Determine the [x, y] coordinate at the center of the cell enclosing the given text.  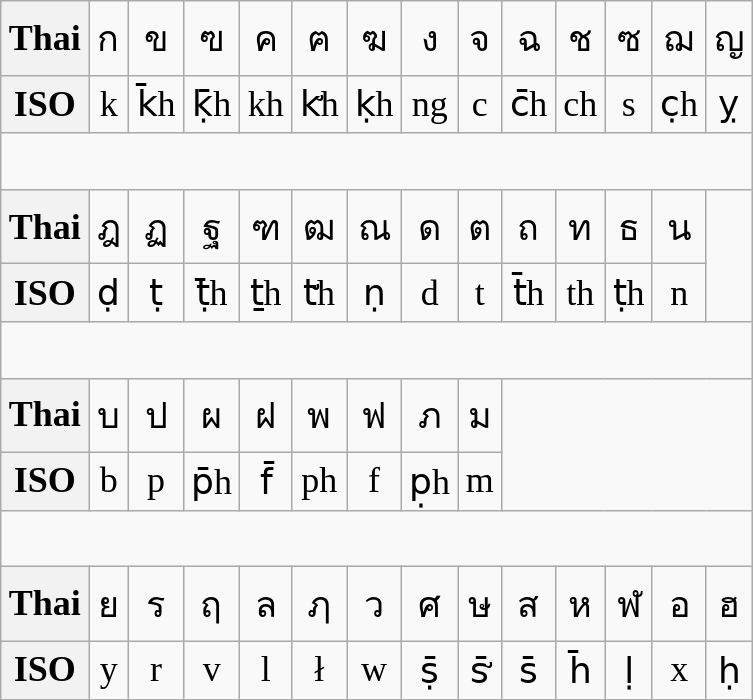
w [374, 670]
ṭh [628, 293]
s̄ [528, 670]
ท [580, 226]
ḳh [374, 104]
ṣ̄ [430, 670]
ฏ [156, 226]
p̣h [430, 481]
ṭ [156, 293]
f [374, 481]
ส [528, 604]
y [109, 670]
ฌ [678, 38]
ฅ [320, 38]
ห [580, 604]
ḍ [109, 293]
l [266, 670]
th [580, 293]
ph [320, 481]
r [156, 670]
พ [320, 415]
ล [266, 604]
x [678, 670]
ฟ [374, 415]
อ [678, 604]
ป [156, 415]
ฎ [109, 226]
b [109, 481]
c [480, 104]
c̣h [678, 104]
d [430, 293]
ฬ [628, 604]
ศ [430, 604]
p̄h [211, 481]
ฦ [320, 604]
ว [374, 604]
ญ [729, 38]
ก [109, 38]
ช [580, 38]
ṯh [266, 293]
ṭ̄h [211, 293]
h̄ [580, 670]
ฒ [320, 226]
บ [109, 415]
ng [430, 104]
ṇ [374, 293]
s̛̄ [480, 670]
ḳ̄h [211, 104]
ฮ [729, 604]
ธ [628, 226]
t̄h [528, 293]
ม [480, 415]
ỵ [729, 104]
k̛h [320, 104]
น [678, 226]
ร [156, 604]
ฃ [211, 38]
s [628, 104]
ต [480, 226]
m [480, 481]
ข [156, 38]
ฉ [528, 38]
c̄h [528, 104]
k [109, 104]
p [156, 481]
ณ [374, 226]
t [480, 293]
ḥ [729, 670]
ผ [211, 415]
จ [480, 38]
k̄h [156, 104]
v [211, 670]
t̛h [320, 293]
ค [266, 38]
ง [430, 38]
f̄ [266, 481]
ด [430, 226]
ภ [430, 415]
n [678, 293]
ฐ [211, 226]
ฝ [266, 415]
ฆ [374, 38]
kh [266, 104]
ฤ [211, 604]
ษ [480, 604]
ย [109, 604]
ł [320, 670]
ḷ [628, 670]
ซ [628, 38]
ถ [528, 226]
ฑ [266, 226]
ch [580, 104]
